For the text-containing cell, return its midpoint in [X, Y] coordinate format. 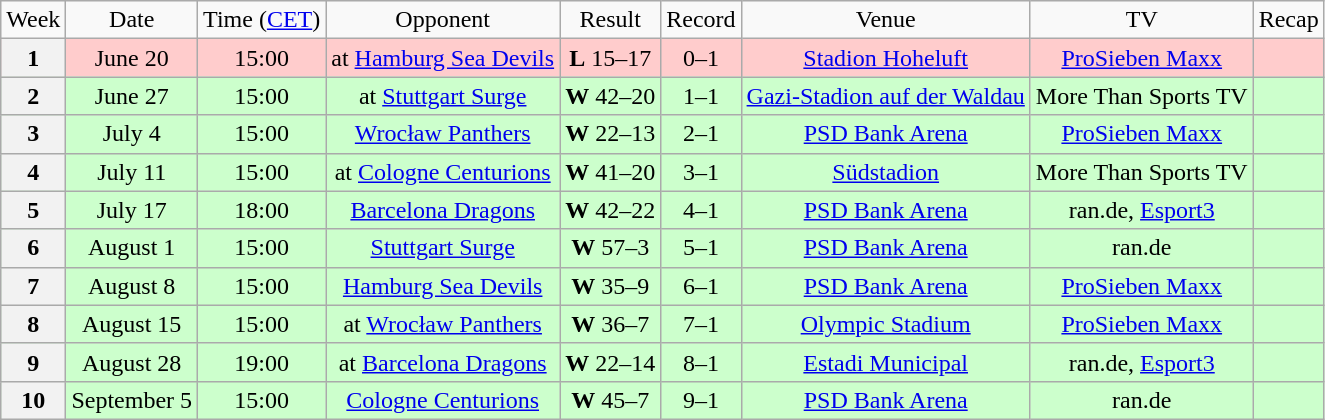
W 42–22 [610, 210]
Wrocław Panthers [443, 134]
Stuttgart Surge [443, 248]
7–1 [701, 324]
19:00 [262, 362]
Opponent [443, 20]
W 22–14 [610, 362]
August 15 [132, 324]
Date [132, 20]
at Hamburg Sea Devils [443, 58]
June 20 [132, 58]
3–1 [701, 172]
July 4 [132, 134]
W 41–20 [610, 172]
August 8 [132, 286]
Hamburg Sea Devils [443, 286]
Record [701, 20]
Gazi-Stadion auf der Waldau [886, 96]
TV [1142, 20]
at Stuttgart Surge [443, 96]
August 1 [132, 248]
Südstadion [886, 172]
9–1 [701, 400]
at Barcelona Dragons [443, 362]
at Cologne Centurions [443, 172]
3 [34, 134]
September 5 [132, 400]
at Wrocław Panthers [443, 324]
5–1 [701, 248]
7 [34, 286]
W 42–20 [610, 96]
6–1 [701, 286]
18:00 [262, 210]
L 15–17 [610, 58]
June 27 [132, 96]
Recap [1288, 20]
Barcelona Dragons [443, 210]
Cologne Centurions [443, 400]
6 [34, 248]
August 28 [132, 362]
4 [34, 172]
2–1 [701, 134]
Time (CET) [262, 20]
4–1 [701, 210]
Week [34, 20]
9 [34, 362]
Estadi Municipal [886, 362]
Result [610, 20]
5 [34, 210]
8 [34, 324]
July 11 [132, 172]
0–1 [701, 58]
W 57–3 [610, 248]
W 45–7 [610, 400]
8–1 [701, 362]
Olympic Stadium [886, 324]
W 35–9 [610, 286]
10 [34, 400]
July 17 [132, 210]
2 [34, 96]
W 22–13 [610, 134]
1 [34, 58]
W 36–7 [610, 324]
Stadion Hoheluft [886, 58]
Venue [886, 20]
1–1 [701, 96]
